Pinpoint the cell where the given text exists, returning its (x, y) midpoint coordinate. 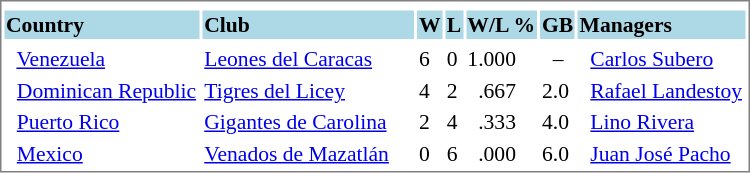
Managers (662, 24)
Gigantes de Carolina (309, 122)
1.000 (502, 59)
W (430, 24)
4.0 (558, 122)
Rafael Landestoy (662, 90)
6.0 (558, 154)
2.0 (558, 90)
Leones del Caracas (309, 59)
.333 (502, 122)
Country (102, 24)
Club (309, 24)
Dominican Republic (102, 90)
.000 (502, 154)
W/L % (502, 24)
– (558, 59)
Venados de Mazatlán (309, 154)
L (454, 24)
.667 (502, 90)
GB (558, 24)
Mexico (102, 154)
Venezuela (102, 59)
Carlos Subero (662, 59)
Puerto Rico (102, 122)
Juan José Pacho (662, 154)
Tigres del Licey (309, 90)
Lino Rivera (662, 122)
